Pinpoint the cell where the given text exists, returning its (x, y) midpoint coordinate. 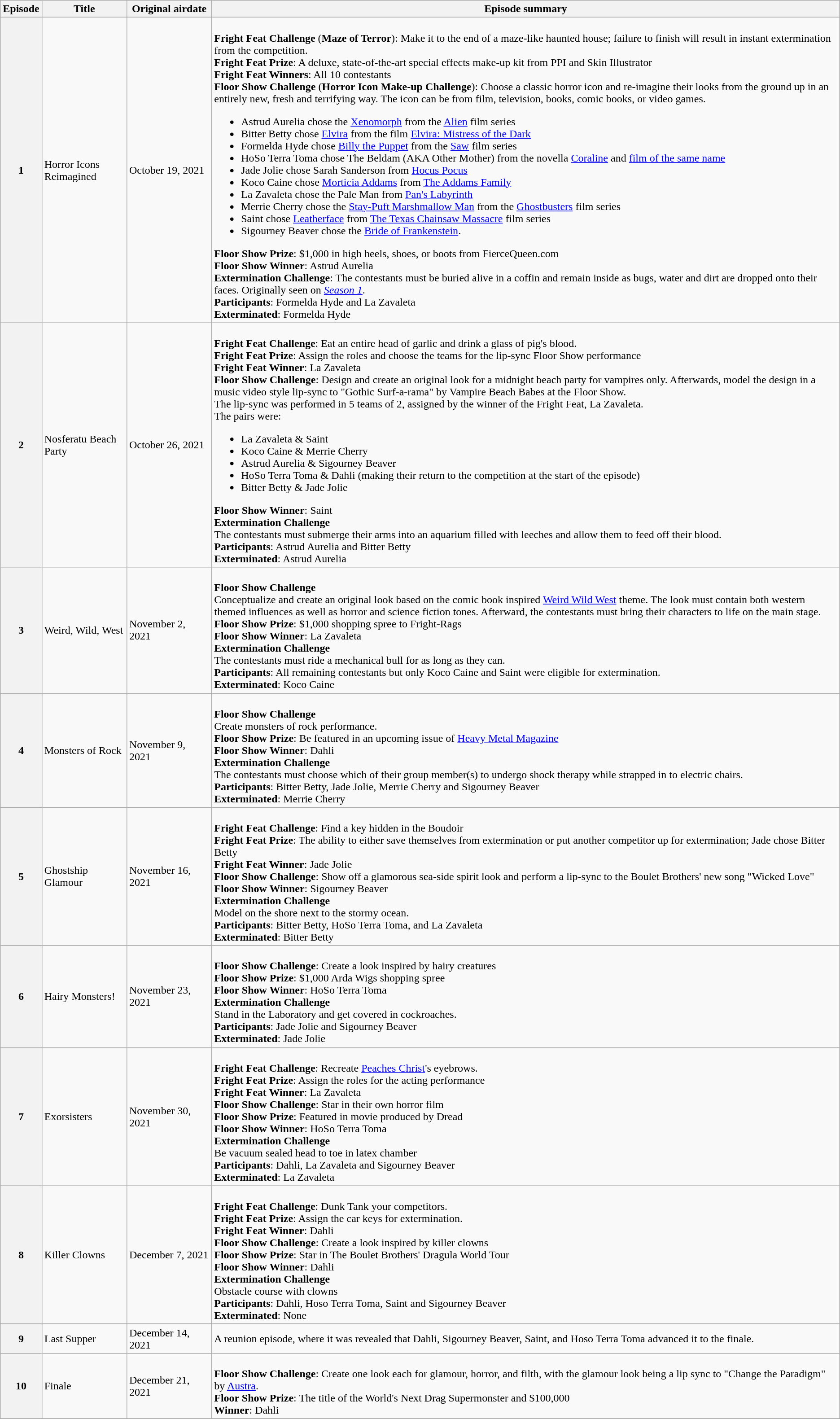
November 30, 2021 (169, 1117)
2 (21, 445)
November 16, 2021 (169, 876)
3 (21, 630)
November 9, 2021 (169, 750)
Finale (84, 1386)
6 (21, 996)
Ghostship Glamour (84, 876)
December 7, 2021 (169, 1255)
Hairy Monsters! (84, 996)
9 (21, 1338)
8 (21, 1255)
October 26, 2021 (169, 445)
1 (21, 170)
10 (21, 1386)
December 14, 2021 (169, 1338)
Horror Icons Reimagined (84, 170)
Episode (21, 9)
Exorsisters (84, 1117)
4 (21, 750)
Weird, Wild, West (84, 630)
5 (21, 876)
A reunion episode, where it was revealed that Dahli, Sigourney Beaver, Saint, and Hoso Terra Toma advanced it to the finale. (526, 1338)
Original airdate (169, 9)
December 21, 2021 (169, 1386)
November 2, 2021 (169, 630)
Title (84, 9)
7 (21, 1117)
Nosferatu Beach Party (84, 445)
October 19, 2021 (169, 170)
Last Supper (84, 1338)
Episode summary (526, 9)
November 23, 2021 (169, 996)
Killer Clowns (84, 1255)
Monsters of Rock (84, 750)
